Provide the [X, Y] coordinate of the cell's center where the given text is located.  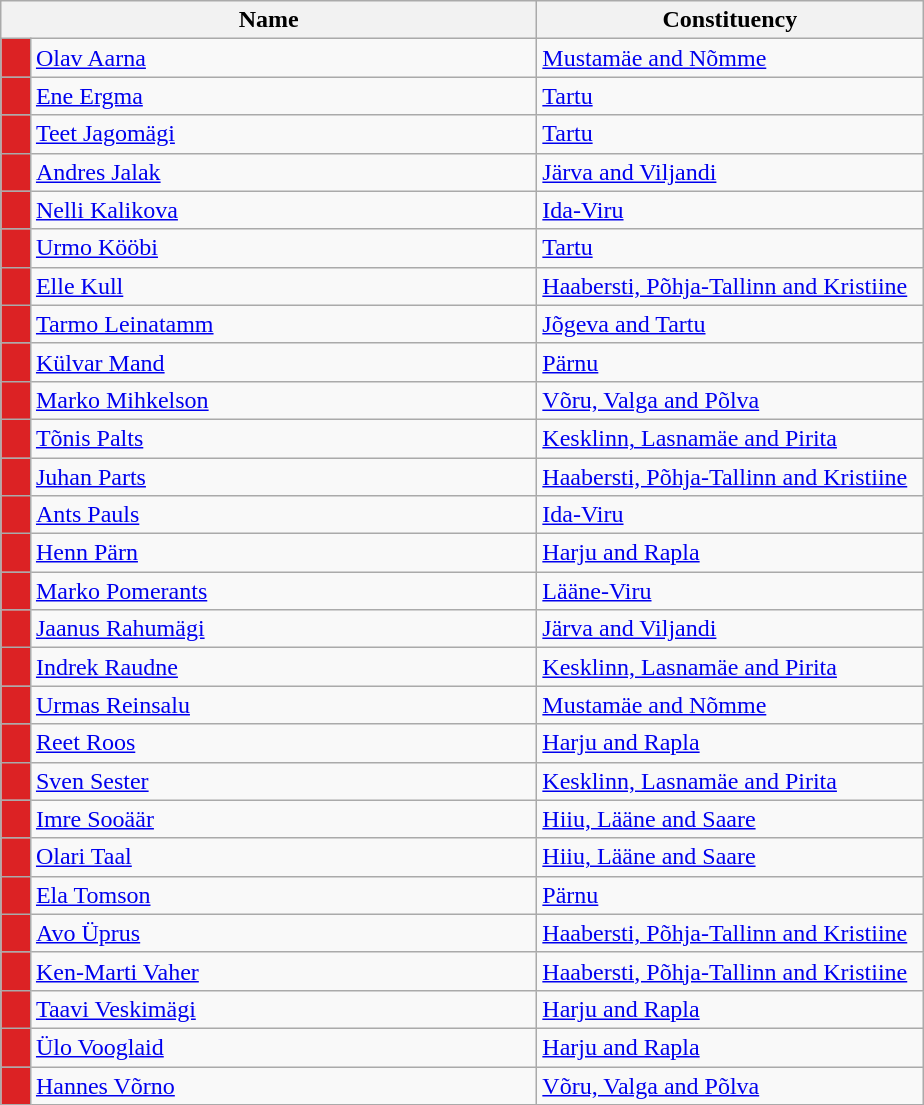
Imre Sooäär [283, 819]
Teet Jagomägi [283, 134]
Hannes Võrno [283, 1085]
Name [269, 20]
Jõgeva and Tartu [730, 324]
Sven Sester [283, 781]
Külvar Mand [283, 362]
Constituency [730, 20]
Urmas Reinsalu [283, 705]
Urmo Kööbi [283, 248]
Ken-Marti Vaher [283, 971]
Olari Taal [283, 857]
Ülo Vooglaid [283, 1047]
Elle Kull [283, 286]
Indrek Raudne [283, 667]
Olav Aarna [283, 58]
Lääne-Viru [730, 591]
Juhan Parts [283, 477]
Marko Pomerants [283, 591]
Andres Jalak [283, 172]
Tõnis Palts [283, 438]
Tarmo Leinatamm [283, 324]
Ene Ergma [283, 96]
Jaanus Rahumägi [283, 629]
Avo Üprus [283, 933]
Henn Pärn [283, 553]
Marko Mihkelson [283, 400]
Ela Tomson [283, 895]
Reet Roos [283, 743]
Ants Pauls [283, 515]
Nelli Kalikova [283, 210]
Taavi Veskimägi [283, 1009]
